Locate the cell with the specified text and output its [X, Y] center coordinate. 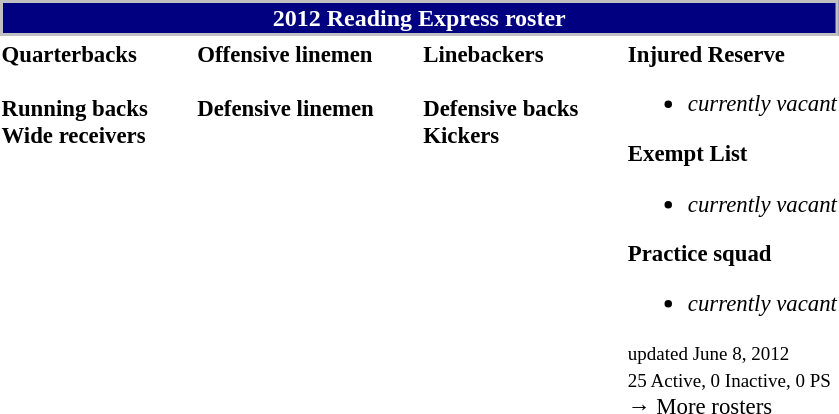
2012 Reading Express roster [419, 18]
